Detect which cell encompasses the target text, then output its [x, y] center coordinate. 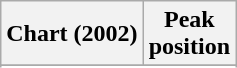
Peakposition [189, 34]
Chart (2002) [72, 34]
